Find where the given text appears and provide that cell's center as (X, Y) coordinate. 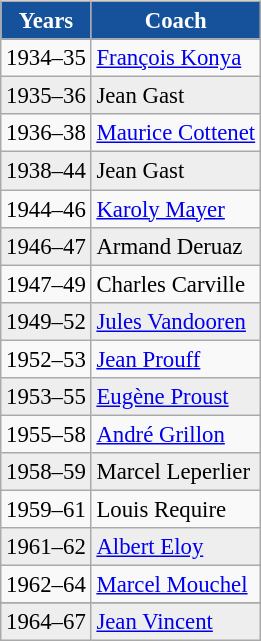
Marcel Mouchel (176, 584)
1947–49 (46, 284)
1955–58 (46, 434)
Coach (176, 21)
1936–38 (46, 133)
1961–62 (46, 547)
1938–44 (46, 171)
Jules Vandooren (176, 321)
Years (46, 21)
1962–64 (46, 584)
1964–67 (46, 622)
Maurice Cottenet (176, 133)
Eugène Proust (176, 396)
Armand Deruaz (176, 246)
Charles Carville (176, 284)
1934–35 (46, 58)
1959–61 (46, 509)
1946–47 (46, 246)
Jean Prouff (176, 359)
Marcel Leperlier (176, 472)
Jean Vincent (176, 622)
François Konya (176, 58)
1958–59 (46, 472)
Louis Require (176, 509)
1949–52 (46, 321)
1953–55 (46, 396)
1952–53 (46, 359)
Karoly Mayer (176, 209)
1944–46 (46, 209)
Albert Eloy (176, 547)
1935–36 (46, 96)
André Grillon (176, 434)
